Identify which cell holds the provided text, then report its [x, y] central coordinate. 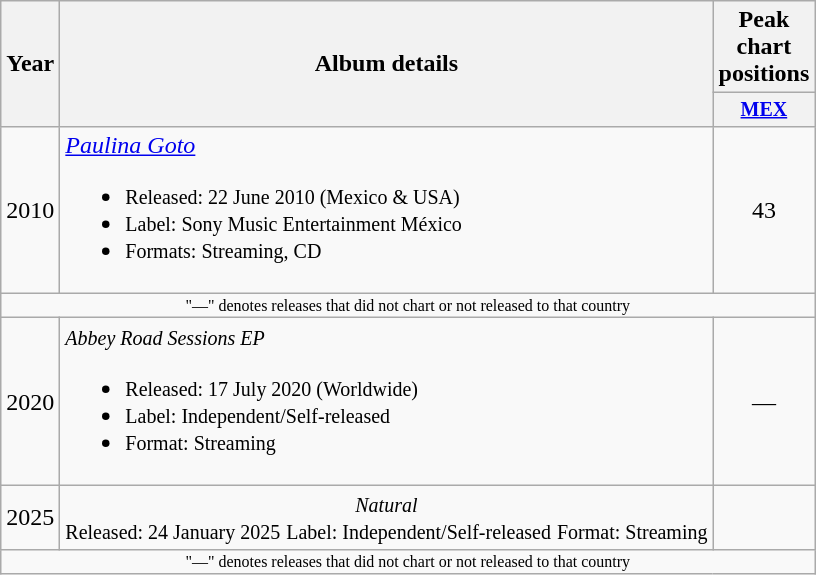
2010 [30, 210]
Paulina GotoReleased: 22 June 2010 (Mexico & USA)Label: Sony Music Entertainment MéxicoFormats: Streaming, CD [386, 210]
Album details [386, 64]
Abbey Road Sessions EPReleased: 17 July 2020 (Worldwide)Label: Independent/Self-releasedFormat: Streaming [386, 402]
— [764, 402]
2020 [30, 402]
MEX [764, 110]
2025 [30, 518]
NaturalReleased: 24 January 2025 Label: Independent/Self-released Format: Streaming [386, 518]
Year [30, 64]
43 [764, 210]
Peak chart positions [764, 47]
